Locate the cell with the specified text and output its [X, Y] center coordinate. 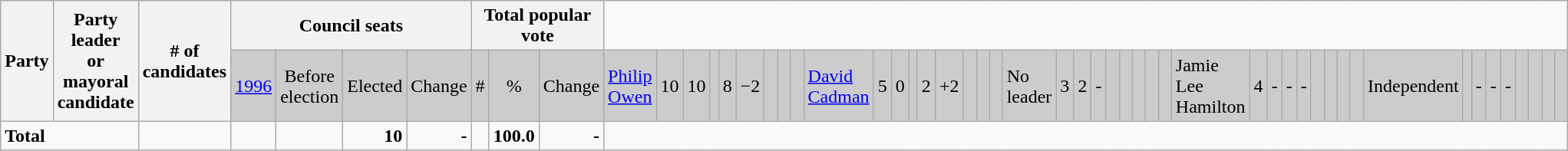
Philip Owen [630, 86]
0 [900, 86]
# ofcandidates [184, 61]
Party [27, 61]
−2 [751, 86]
Independent [1414, 86]
8 [728, 86]
Jamie Lee Hamilton [1210, 86]
No leader [1029, 86]
Council seats [352, 26]
5 [883, 86]
Total popular vote [537, 26]
Before election [310, 86]
+2 [949, 86]
Total [69, 136]
David Cadman [838, 86]
% [514, 86]
1996 [253, 86]
100.0 [514, 136]
Elected [375, 86]
Party leaderor mayoralcandidate [95, 61]
# [480, 86]
3 [1065, 86]
4 [1259, 86]
